Search for the cell housing the specified text and yield its [X, Y] center coordinate. 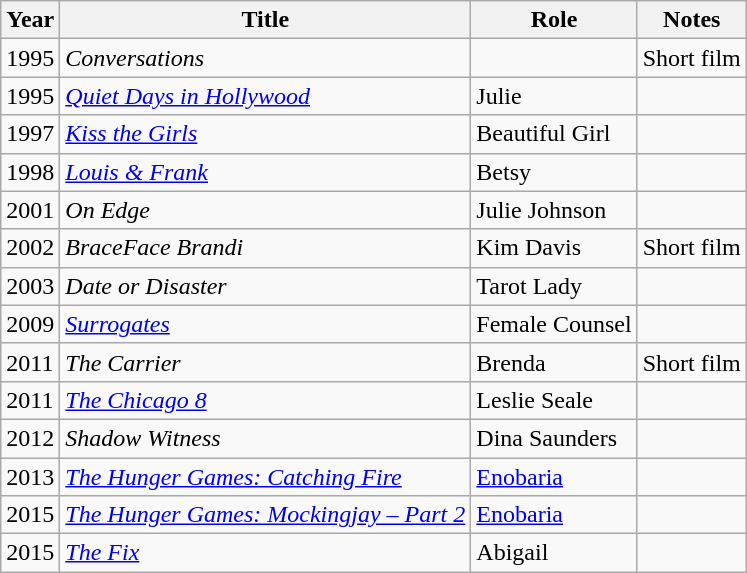
The Chicago 8 [266, 400]
2013 [30, 477]
2002 [30, 248]
Tarot Lady [554, 286]
The Carrier [266, 362]
Betsy [554, 172]
1997 [30, 134]
The Hunger Games: Mockingjay – Part 2 [266, 515]
Julie Johnson [554, 210]
Brenda [554, 362]
Role [554, 20]
Kim Davis [554, 248]
2009 [30, 324]
Kiss the Girls [266, 134]
2012 [30, 438]
The Fix [266, 553]
Abigail [554, 553]
Year [30, 20]
On Edge [266, 210]
2001 [30, 210]
Date or Disaster [266, 286]
Quiet Days in Hollywood [266, 96]
The Hunger Games: Catching Fire [266, 477]
BraceFace Brandi [266, 248]
Julie [554, 96]
Surrogates [266, 324]
Beautiful Girl [554, 134]
Female Counsel [554, 324]
Leslie Seale [554, 400]
Dina Saunders [554, 438]
1998 [30, 172]
2003 [30, 286]
Title [266, 20]
Conversations [266, 58]
Notes [692, 20]
Shadow Witness [266, 438]
Louis & Frank [266, 172]
